Find where the given text appears and provide that cell's center as (x, y) coordinate. 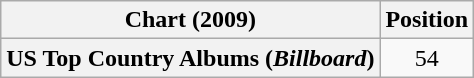
Position (427, 20)
US Top Country Albums (Billboard) (190, 58)
Chart (2009) (190, 20)
54 (427, 58)
